From the cell containing the given text, extract its center point as [X, Y] coordinate. 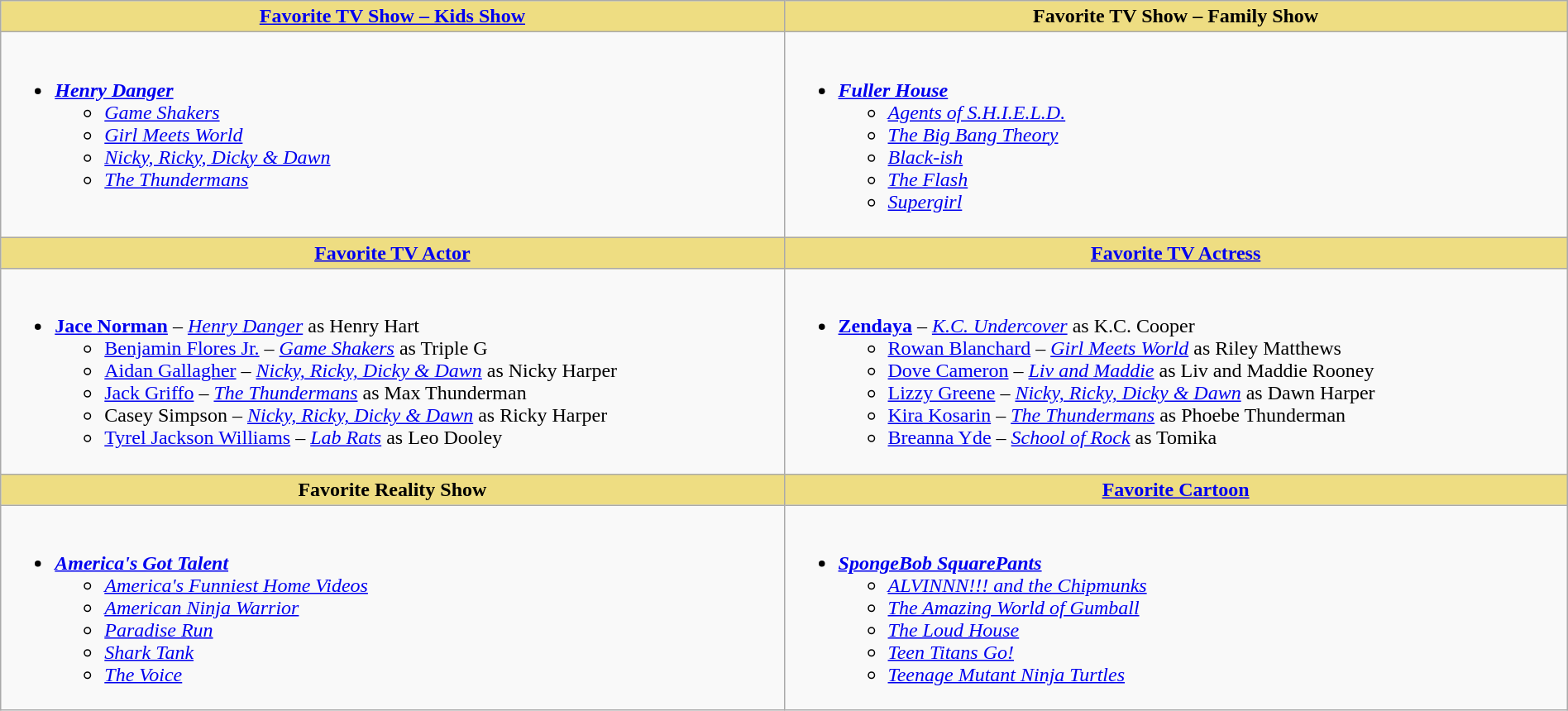
Favorite TV Show – Kids Show [392, 17]
Favorite Reality Show [392, 489]
Favorite TV Show – Family Show [1176, 17]
Favorite TV Actor [392, 253]
Favorite TV Actress [1176, 253]
SpongeBob SquarePantsALVINNN!!! and the ChipmunksThe Amazing World of GumballThe Loud HouseTeen Titans Go!Teenage Mutant Ninja Turtles [1176, 608]
Henry DangerGame ShakersGirl Meets WorldNicky, Ricky, Dicky & DawnThe Thundermans [392, 135]
America's Got TalentAmerica's Funniest Home VideosAmerican Ninja WarriorParadise RunShark TankThe Voice [392, 608]
Favorite Cartoon [1176, 489]
Fuller HouseAgents of S.H.I.E.L.D.The Big Bang TheoryBlack-ishThe FlashSupergirl [1176, 135]
